Find where the given text appears and provide that cell's center as (x, y) coordinate. 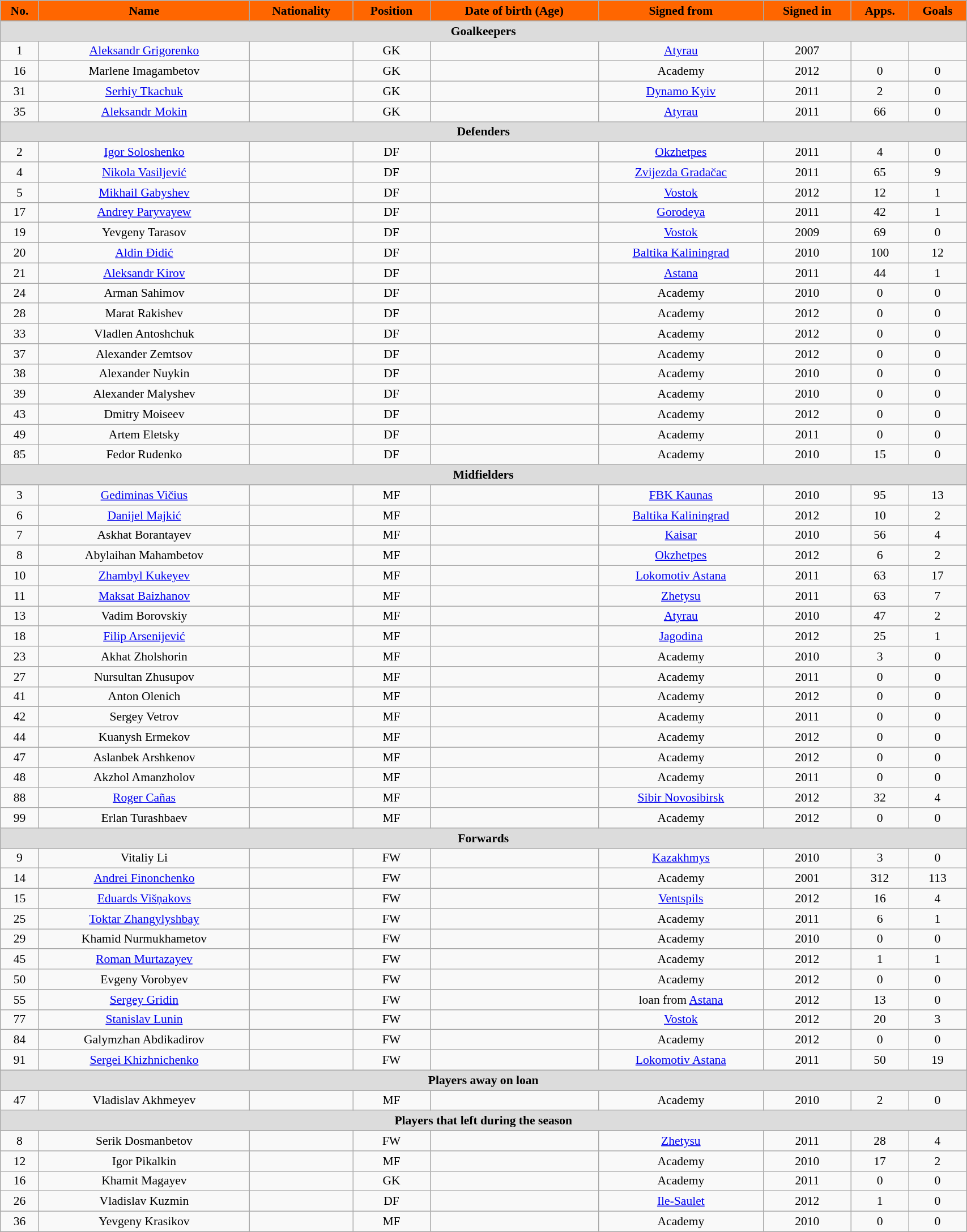
38 (19, 374)
Aslanbek Arshkenov (144, 757)
Ventspils (681, 899)
29 (19, 939)
Kazakhmys (681, 858)
99 (19, 818)
Vladislav Kuzmin (144, 1201)
Signed from (681, 11)
18 (19, 637)
39 (19, 394)
Filip Arsenijević (144, 637)
No. (19, 11)
Sergey Vetrov (144, 717)
33 (19, 334)
27 (19, 677)
Roger Cañas (144, 798)
Sergey Gridin (144, 1000)
Aleksandr Mokin (144, 112)
95 (880, 495)
91 (19, 1060)
Players away on loan (484, 1080)
Midfielders (484, 475)
23 (19, 657)
11 (19, 596)
56 (880, 535)
Igor Soloshenko (144, 152)
Goalkeepers (484, 31)
49 (19, 434)
36 (19, 1222)
45 (19, 960)
2007 (807, 51)
Fedor Rudenko (144, 455)
Kaisar (681, 535)
Zvijezda Gradačac (681, 172)
Aleksandr Grigorenko (144, 51)
77 (19, 1020)
41 (19, 697)
2001 (807, 879)
Dmitry Moiseev (144, 415)
Jagodina (681, 637)
Sibir Novosibirsk (681, 798)
Arman Sahimov (144, 293)
Andrei Finonchenko (144, 879)
55 (19, 1000)
Roman Murtazayev (144, 960)
Nikola Vasiljević (144, 172)
85 (19, 455)
21 (19, 273)
Galymzhan Abdikadirov (144, 1040)
Erlan Turashbaev (144, 818)
Alexander Zemtsov (144, 354)
43 (19, 415)
35 (19, 112)
Akhat Zholshorin (144, 657)
312 (880, 879)
Yevgeny Tarasov (144, 233)
32 (880, 798)
Andrey Paryvayew (144, 212)
loan from Astana (681, 1000)
Artem Eletsky (144, 434)
Astana (681, 273)
Danijel Majkić (144, 515)
26 (19, 1201)
Vladislav Akhmeyev (144, 1101)
Zhambyl Kukeyev (144, 576)
Vitaliy Li (144, 858)
Defenders (484, 132)
Name (144, 11)
Evgeny Vorobyev (144, 979)
Igor Pikalkin (144, 1161)
Gediminas Vičius (144, 495)
Marat Rakishev (144, 314)
Players that left during the season (484, 1121)
Sergei Khizhnichenko (144, 1060)
Signed in (807, 11)
Kuanysh Ermekov (144, 738)
Askhat Borantayev (144, 535)
Apps. (880, 11)
65 (880, 172)
Vladlen Antoshchuk (144, 334)
88 (19, 798)
Serik Dosmanbetov (144, 1141)
Dynamo Kyiv (681, 92)
48 (19, 778)
Nursultan Zhusupov (144, 677)
24 (19, 293)
Eduards Višņakovs (144, 899)
Nationality (301, 11)
Gorodeya (681, 212)
100 (880, 253)
Vadim Borovskiy (144, 616)
113 (937, 879)
Maksat Baizhanov (144, 596)
Alexander Malyshev (144, 394)
2009 (807, 233)
Alexander Nuykin (144, 374)
Serhiy Tkachuk (144, 92)
Goals (937, 11)
69 (880, 233)
Anton Olenich (144, 697)
66 (880, 112)
Akzhol Amanzholov (144, 778)
Toktar Zhangylyshbay (144, 919)
37 (19, 354)
Forwards (484, 838)
Position (391, 11)
FBK Kaunas (681, 495)
Ile-Saulet (681, 1201)
14 (19, 879)
31 (19, 92)
Date of birth (Age) (514, 11)
Khamit Magayev (144, 1181)
Aleksandr Kirov (144, 273)
Aldin Đidić (144, 253)
Abylaihan Mahambetov (144, 556)
Yevgeny Krasikov (144, 1222)
84 (19, 1040)
Khamid Nurmukhametov (144, 939)
Mikhail Gabyshev (144, 193)
5 (19, 193)
Stanislav Lunin (144, 1020)
Marlene Imagambetov (144, 71)
